From the cell containing the given text, extract its center point as [X, Y] coordinate. 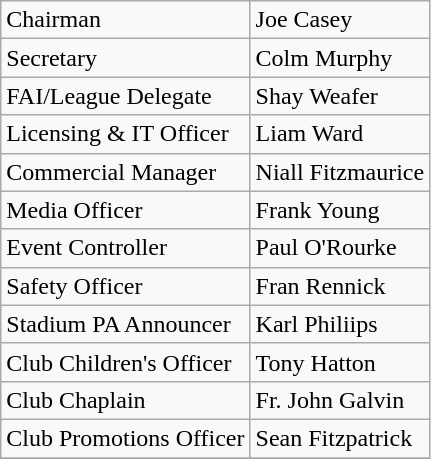
Commercial Manager [126, 172]
Fran Rennick [340, 286]
Safety Officer [126, 286]
Niall Fitzmaurice [340, 172]
Fr. John Galvin [340, 400]
Paul O'Rourke [340, 248]
Club Chaplain [126, 400]
Frank Young [340, 210]
Shay Weafer [340, 96]
Karl Philiips [340, 324]
Club Promotions Officer [126, 438]
Event Controller [126, 248]
Tony Hatton [340, 362]
Chairman [126, 20]
Licensing & IT Officer [126, 134]
Colm Murphy [340, 58]
Sean Fitzpatrick [340, 438]
Stadium PA Announcer [126, 324]
Club Children's Officer [126, 362]
FAI/League Delegate [126, 96]
Liam Ward [340, 134]
Media Officer [126, 210]
Secretary [126, 58]
Joe Casey [340, 20]
